For the text-containing cell, return its midpoint in (x, y) coordinate format. 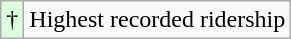
† (12, 20)
Highest recorded ridership (158, 20)
